Capture the cell that displays the provided text and extract its [X, Y] central coordinate. 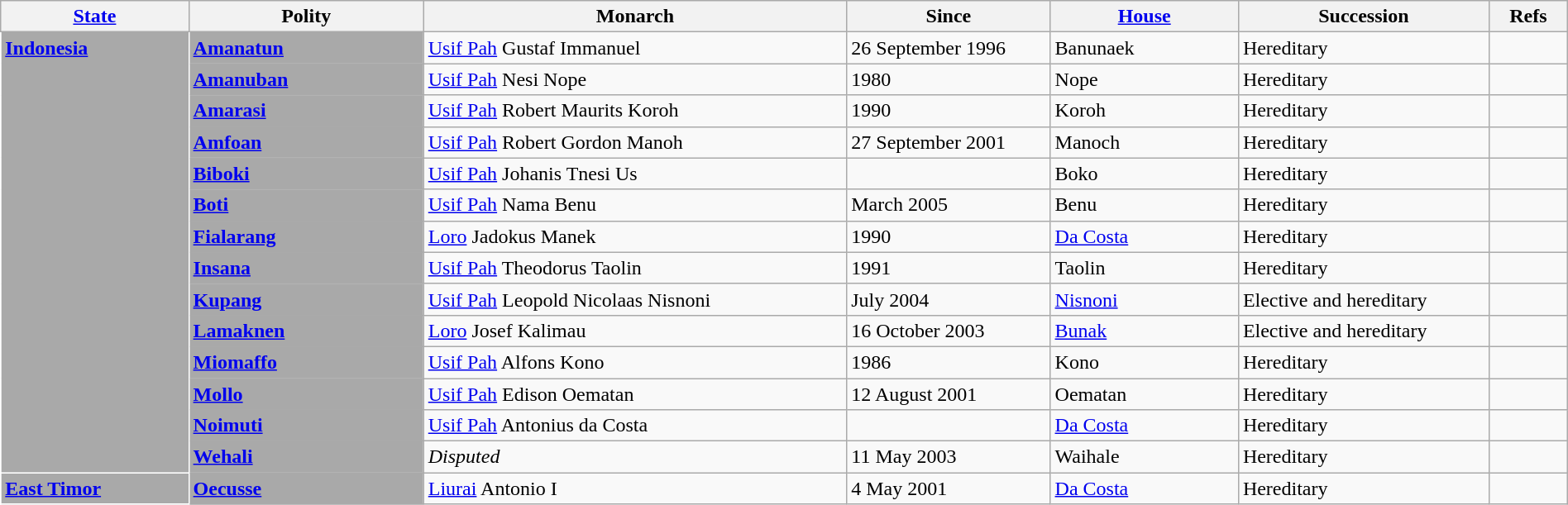
Taolin [1145, 268]
Waihale [1145, 457]
Since [949, 17]
Wehali [306, 457]
26 September 1996 [949, 48]
Oecusse [306, 488]
Monarch [635, 17]
Koroh [1145, 111]
Indonesia [94, 253]
1991 [949, 268]
Usif Pah Johanis Tnesi Us [635, 174]
4 May 2001 [949, 488]
12 August 2001 [949, 394]
Mollo [306, 394]
Usif Pah Leopold Nicolaas Nisnoni [635, 299]
Insana [306, 268]
Fialarang [306, 236]
1980 [949, 79]
Nisnoni [1145, 299]
Manoch [1145, 142]
Noimuti [306, 426]
Nope [1145, 79]
Miomaffo [306, 362]
Benu [1145, 205]
Loro Jadokus Manek [635, 236]
Boti [306, 205]
Banunaek [1145, 48]
Liurai Antonio I [635, 488]
Usif Pah Antonius da Costa [635, 426]
East Timor [94, 488]
27 September 2001 [949, 142]
Usif Pah Edison Oematan [635, 394]
Usif Pah Nesi Nope [635, 79]
Amarasi [306, 111]
Disputed [635, 457]
Usif Pah Gustaf Immanuel [635, 48]
Amanuban [306, 79]
March 2005 [949, 205]
Succession [1363, 17]
Amanatun [306, 48]
Bunak [1145, 331]
11 May 2003 [949, 457]
Kupang [306, 299]
Boko [1145, 174]
Kono [1145, 362]
Refs [1528, 17]
Usif Pah Alfons Kono [635, 362]
State [94, 17]
House [1145, 17]
Oematan [1145, 394]
Usif Pah Theodorus Taolin [635, 268]
Biboki [306, 174]
16 October 2003 [949, 331]
Loro Josef Kalimau [635, 331]
Amfoan [306, 142]
Usif Pah Robert Gordon Manoh [635, 142]
July 2004 [949, 299]
Usif Pah Nama Benu [635, 205]
1986 [949, 362]
Usif Pah Robert Maurits Koroh [635, 111]
Polity [306, 17]
Lamaknen [306, 331]
